Provide the (X, Y) coordinate of the cell's center where the given text is located.  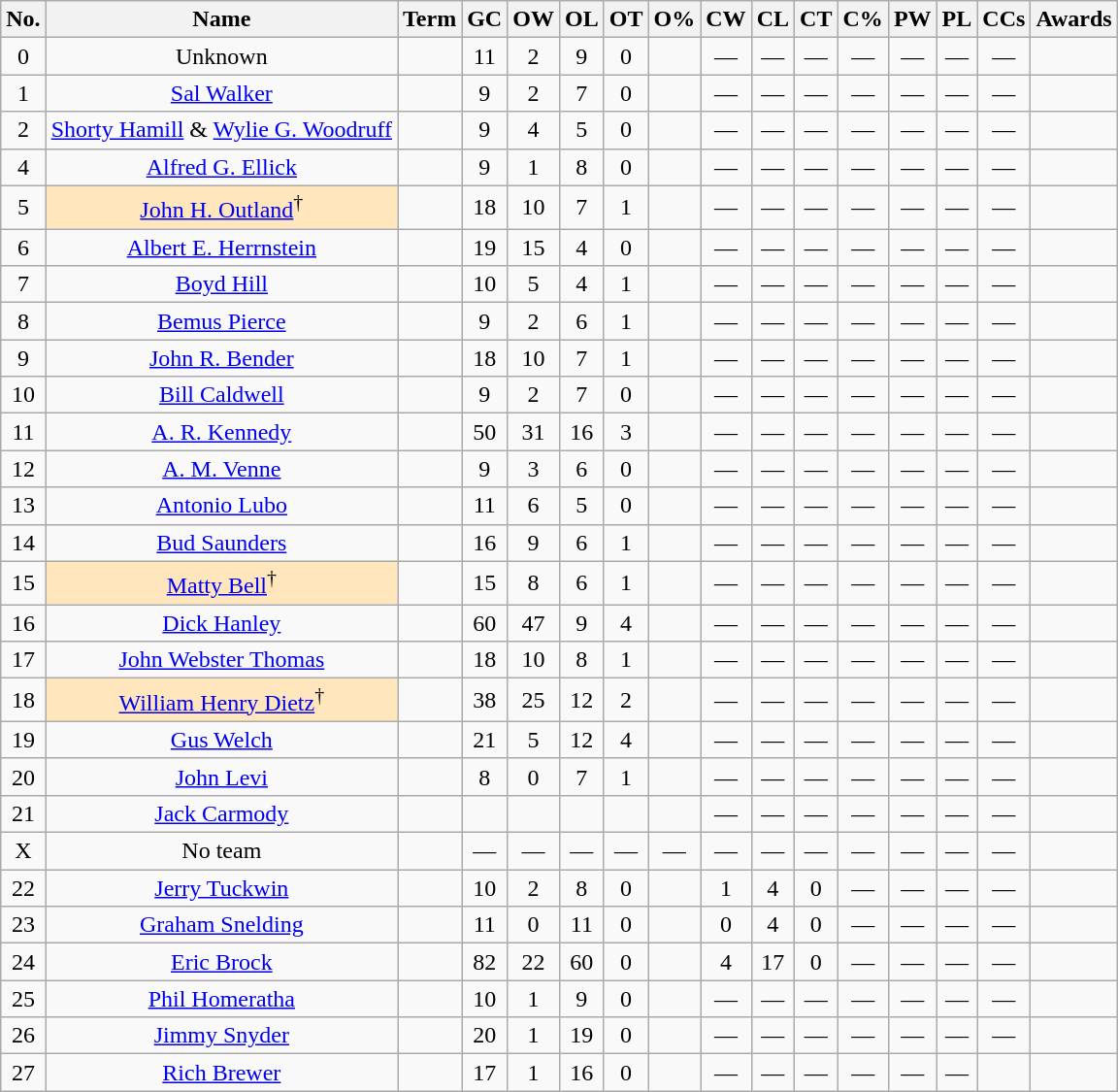
Matty Bell† (221, 582)
Graham Snelding (221, 925)
Shorty Hamill & Wylie G. Woodruff (221, 130)
CT (816, 19)
Rich Brewer (221, 1073)
82 (485, 962)
CL (773, 19)
OL (581, 19)
John H. Outland† (221, 208)
Awards (1073, 19)
John R. Bender (221, 358)
John Levi (221, 777)
23 (23, 925)
Gus Welch (221, 740)
PL (957, 19)
A. R. Kennedy (221, 432)
Albert E. Herrnstein (221, 248)
Name (221, 19)
Unknown (221, 56)
13 (23, 506)
Sal Walker (221, 93)
C% (863, 19)
OW (534, 19)
CCs (1003, 19)
31 (534, 432)
26 (23, 1036)
Jerry Tuckwin (221, 888)
50 (485, 432)
Bud Saunders (221, 543)
X (23, 851)
OT (626, 19)
24 (23, 962)
No team (221, 851)
O% (674, 19)
38 (485, 701)
GC (485, 19)
Bill Caldwell (221, 395)
PW (912, 19)
Eric Brock (221, 962)
Jimmy Snyder (221, 1036)
No. (23, 19)
Term (430, 19)
Bemus Pierce (221, 321)
A. M. Venne (221, 469)
John Webster Thomas (221, 660)
CW (726, 19)
Dick Hanley (221, 623)
Antonio Lubo (221, 506)
William Henry Dietz† (221, 701)
Boyd Hill (221, 284)
14 (23, 543)
Phil Homeratha (221, 999)
27 (23, 1073)
Jack Carmody (221, 814)
Alfred G. Ellick (221, 167)
47 (534, 623)
